Find where the given text appears and provide that cell's center as (x, y) coordinate. 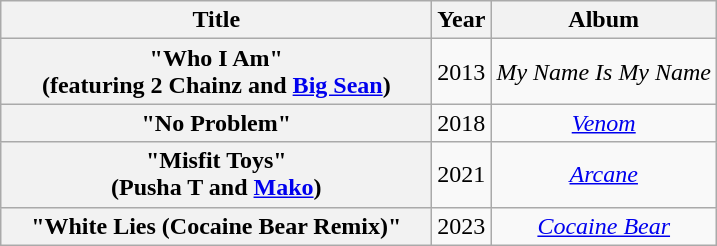
Title (216, 20)
"No Problem" (216, 123)
"White Lies (Cocaine Bear Remix)" (216, 226)
Year (462, 20)
Venom (604, 123)
2013 (462, 72)
Album (604, 20)
Cocaine Bear (604, 226)
2018 (462, 123)
2023 (462, 226)
"Who I Am"(featuring 2 Chainz and Big Sean) (216, 72)
Arcane (604, 174)
"Misfit Toys"(Pusha T and Mako) (216, 174)
2021 (462, 174)
My Name Is My Name (604, 72)
